Scan for the cell matching the given text and deliver its (X, Y) coordinate at center. 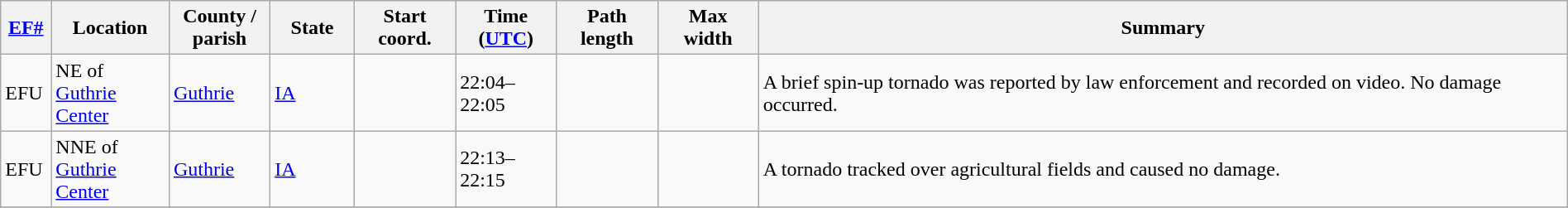
Path length (607, 28)
County / parish (219, 28)
A tornado tracked over agricultural fields and caused no damage. (1163, 169)
A brief spin-up tornado was reported by law enforcement and recorded on video. No damage occurred. (1163, 93)
Time (UTC) (506, 28)
Start coord. (404, 28)
NE of Guthrie Center (111, 93)
22:13–22:15 (506, 169)
NNE of Guthrie Center (111, 169)
EF# (26, 28)
Location (111, 28)
Summary (1163, 28)
22:04–22:05 (506, 93)
Max width (708, 28)
State (313, 28)
